Identify which cell holds the provided text, then report its [x, y] central coordinate. 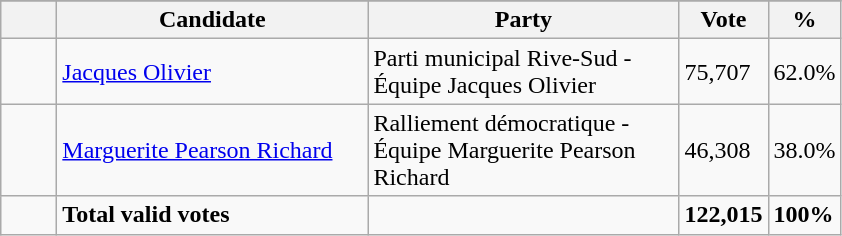
100% [804, 215]
62.0% [804, 72]
Total valid votes [212, 215]
Party [524, 20]
Jacques Olivier [212, 72]
Ralliement démocratique - Équipe Marguerite Pearson Richard [524, 150]
% [804, 20]
Marguerite Pearson Richard [212, 150]
Candidate [212, 20]
Parti municipal Rive-Sud - Équipe Jacques Olivier [524, 72]
46,308 [724, 150]
Vote [724, 20]
38.0% [804, 150]
122,015 [724, 215]
75,707 [724, 72]
